Search for the cell housing the specified text and yield its [x, y] center coordinate. 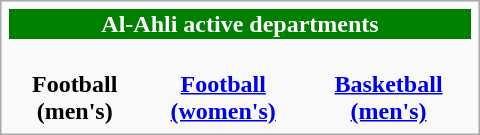
Basketball(men's) [388, 84]
Football(men's) [74, 84]
Football(women's) [223, 84]
Al-Ahli active departments [240, 24]
